Determine the [X, Y] coordinate at the center of the cell enclosing the given text.  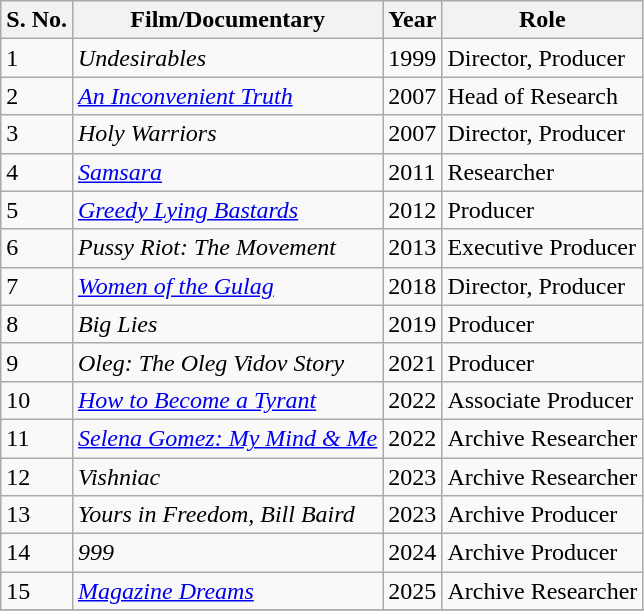
2021 [412, 362]
5 [37, 210]
9 [37, 362]
2019 [412, 324]
Magazine Dreams [227, 591]
Executive Producer [542, 248]
Associate Producer [542, 400]
How to Become a Tyrant [227, 400]
999 [227, 553]
3 [37, 134]
Big Lies [227, 324]
8 [37, 324]
13 [37, 515]
Oleg: The Oleg Vidov Story [227, 362]
7 [37, 286]
15 [37, 591]
10 [37, 400]
Samsara [227, 172]
Undesirables [227, 58]
6 [37, 248]
Greedy Lying Bastards [227, 210]
Yours in Freedom, Bill Baird [227, 515]
Vishniac [227, 477]
2025 [412, 591]
12 [37, 477]
2013 [412, 248]
S. No. [37, 20]
11 [37, 438]
14 [37, 553]
An Inconvenient Truth [227, 96]
2011 [412, 172]
2024 [412, 553]
Film/Documentary [227, 20]
4 [37, 172]
Researcher [542, 172]
Holy Warriors [227, 134]
Role [542, 20]
1 [37, 58]
2 [37, 96]
Year [412, 20]
2012 [412, 210]
2018 [412, 286]
Women of the Gulag [227, 286]
Pussy Riot: The Movement [227, 248]
Head of Research [542, 96]
1999 [412, 58]
Selena Gomez: My Mind & Me [227, 438]
